Scan for the cell matching the given text and deliver its (x, y) coordinate at center. 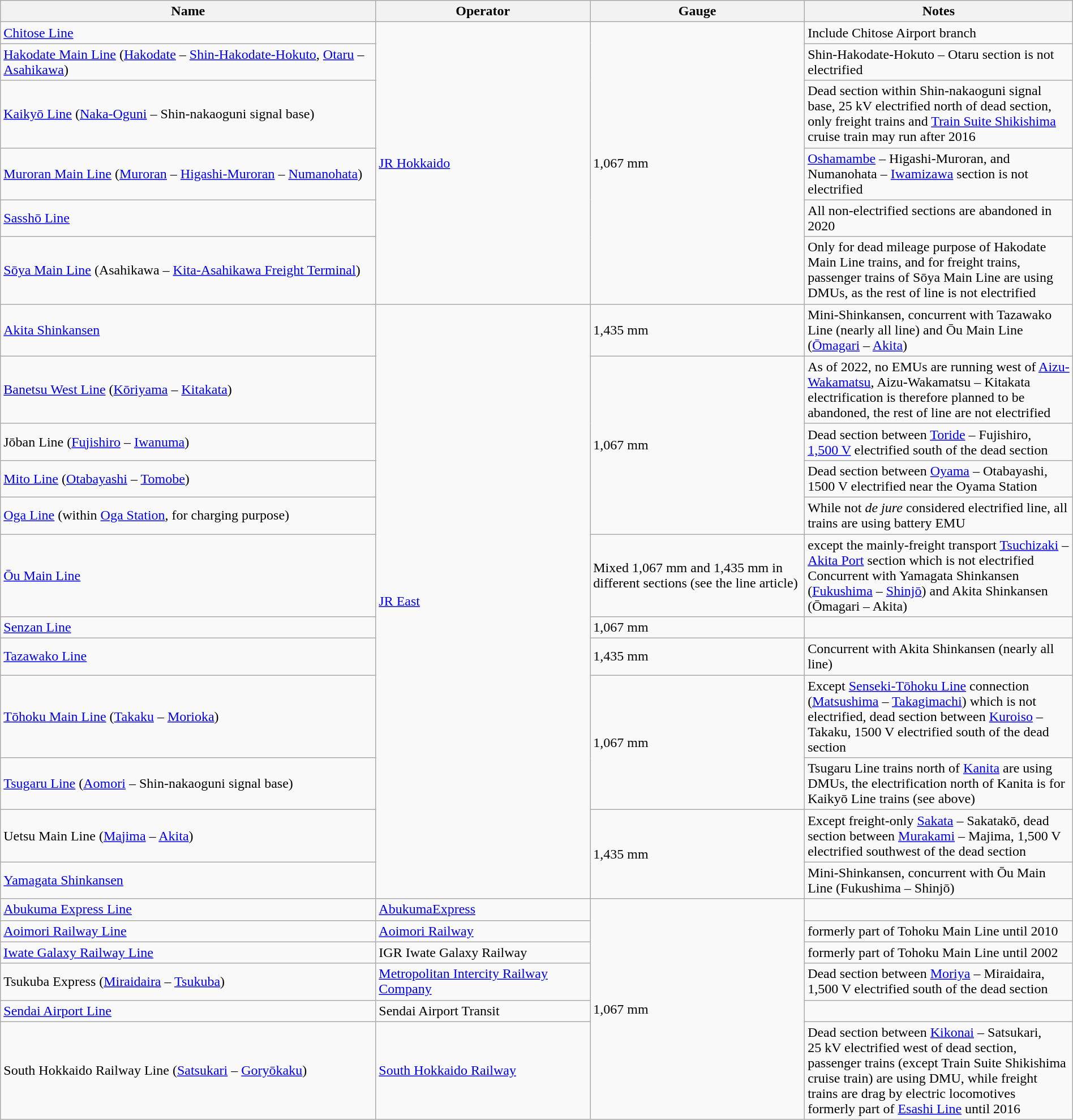
Concurrent with Akita Shinkansen (nearly all line) (939, 656)
Dead section between Toride – Fujishiro, 1,500 V electrified south of the dead section (939, 441)
Muroran Main Line (Muroran – Higashi-Muroran – Numanohata) (188, 174)
Name (188, 11)
Uetsu Main Line (Majima – Akita) (188, 836)
Metropolitan Intercity Railway Company (483, 981)
Tōhoku Main Line (Takaku – Morioka) (188, 716)
South Hokkaido Railway (483, 1071)
Sendai Airport Line (188, 1011)
Jōban Line (Fujishiro – Iwanuma) (188, 441)
Chitose Line (188, 33)
Include Chitose Airport branch (939, 33)
Mini-Shinkansen, concurrent with Ōu Main Line (Fukushima – Shinjō) (939, 881)
Notes (939, 11)
Banetsu West Line (Kōriyama – Kitakata) (188, 389)
Mixed 1,067 mm and 1,435 mm in different sections (see the line article) (697, 576)
JR East (483, 601)
Oga Line (within Oga Station, for charging purpose) (188, 515)
Aoimori Railway (483, 931)
Sōya Main Line (Asahikawa – Kita-Asahikawa Freight Terminal) (188, 271)
Gauge (697, 11)
Tazawako Line (188, 656)
Tsukuba Express (Miraidaira – Tsukuba) (188, 981)
Senzan Line (188, 628)
formerly part of Tohoku Main Line until 2002 (939, 952)
Tsugaru Line (Aomori – Shin-nakaoguni signal base) (188, 784)
All non-electrified sections are abandoned in 2020 (939, 218)
Operator (483, 11)
Sendai Airport Transit (483, 1011)
formerly part of Tohoku Main Line until 2010 (939, 931)
Mito Line (Otabayashi – Tomobe) (188, 479)
Ōu Main Line (188, 576)
Tsugaru Line trains north of Kanita are using DMUs, the electrification north of Kanita is for Kaikyō Line trains (see above) (939, 784)
Aoimori Railway Line (188, 931)
JR Hokkaido (483, 163)
Mini-Shinkansen, concurrent with Tazawako Line (nearly all line) and Ōu Main Line (Ōmagari – Akita) (939, 330)
Kaikyō Line (Naka-Oguni – Shin-nakaoguni signal base) (188, 114)
IGR Iwate Galaxy Railway (483, 952)
Dead section between Moriya – Miraidaira, 1,500 V electrified south of the dead section (939, 981)
Oshamambe – Higashi-Muroran, and Numanohata – Iwamizawa section is not electrified (939, 174)
Yamagata Shinkansen (188, 881)
Dead section between Oyama – Otabayashi, 1500 V electrified near the Oyama Station (939, 479)
South Hokkaido Railway Line (Satsukari – Goryōkaku) (188, 1071)
Sasshō Line (188, 218)
Except freight-only Sakata – Sakatakō, dead section between Murakami – Majima, 1,500 V electrified southwest of the dead section (939, 836)
Iwate Galaxy Railway Line (188, 952)
While not de jure considered electrified line, all trains are using battery EMU (939, 515)
AbukumaExpress (483, 909)
Hakodate Main Line (Hakodate – Shin-Hakodate-Hokuto, Otaru – Asahikawa) (188, 62)
Abukuma Express Line (188, 909)
Shin-Hakodate-Hokuto – Otaru section is not electrified (939, 62)
Akita Shinkansen (188, 330)
